Return the [x, y] coordinate for the center point of the cell that contains the specified text.  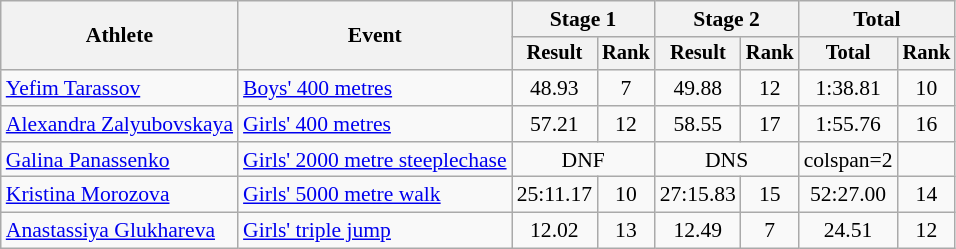
Alexandra Zalyubovskaya [120, 124]
49.88 [698, 88]
12.49 [698, 231]
52:27.00 [848, 195]
27:15.83 [698, 195]
13 [626, 231]
15 [770, 195]
57.21 [554, 124]
Event [375, 36]
Stage 2 [727, 19]
Anastassiya Glukhareva [120, 231]
Girls' 5000 metre walk [375, 195]
16 [927, 124]
48.93 [554, 88]
Boys' 400 metres [375, 88]
14 [927, 195]
Galina Panassenko [120, 160]
Athlete [120, 36]
58.55 [698, 124]
DNF [584, 160]
Yefim Tarassov [120, 88]
Stage 1 [584, 19]
Kristina Morozova [120, 195]
Girls' 2000 metre steeplechase [375, 160]
Girls' 400 metres [375, 124]
25:11.17 [554, 195]
17 [770, 124]
24.51 [848, 231]
Girls' triple jump [375, 231]
1:38.81 [848, 88]
colspan=2 [848, 160]
12.02 [554, 231]
DNS [727, 160]
1:55.76 [848, 124]
